Extract the (X, Y) coordinate from the center of the cell holding the provided text.  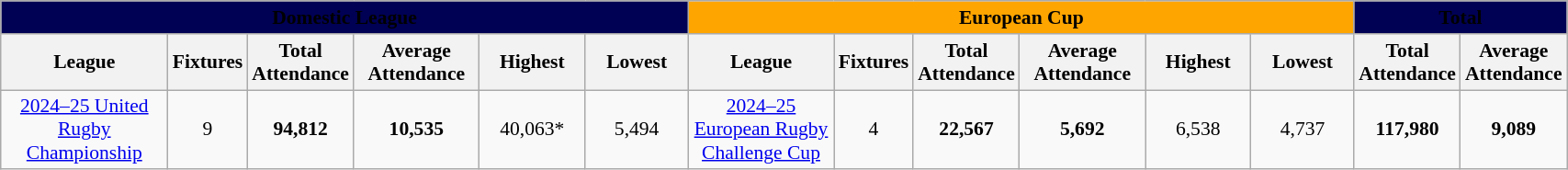
10,535 (417, 130)
117,980 (1407, 130)
European Cup (1021, 17)
94,812 (300, 130)
9 (208, 130)
5,692 (1082, 130)
4 (874, 130)
4,737 (1303, 130)
6,538 (1198, 130)
40,063* (533, 130)
2024–25 United Rugby Championship (85, 130)
9,089 (1514, 130)
Domestic League (345, 17)
Total (1461, 17)
2024–25 European Rugby Challenge Cup (761, 130)
5,494 (637, 130)
22,567 (966, 130)
